Determine the [X, Y] coordinate at the center of the cell enclosing the given text.  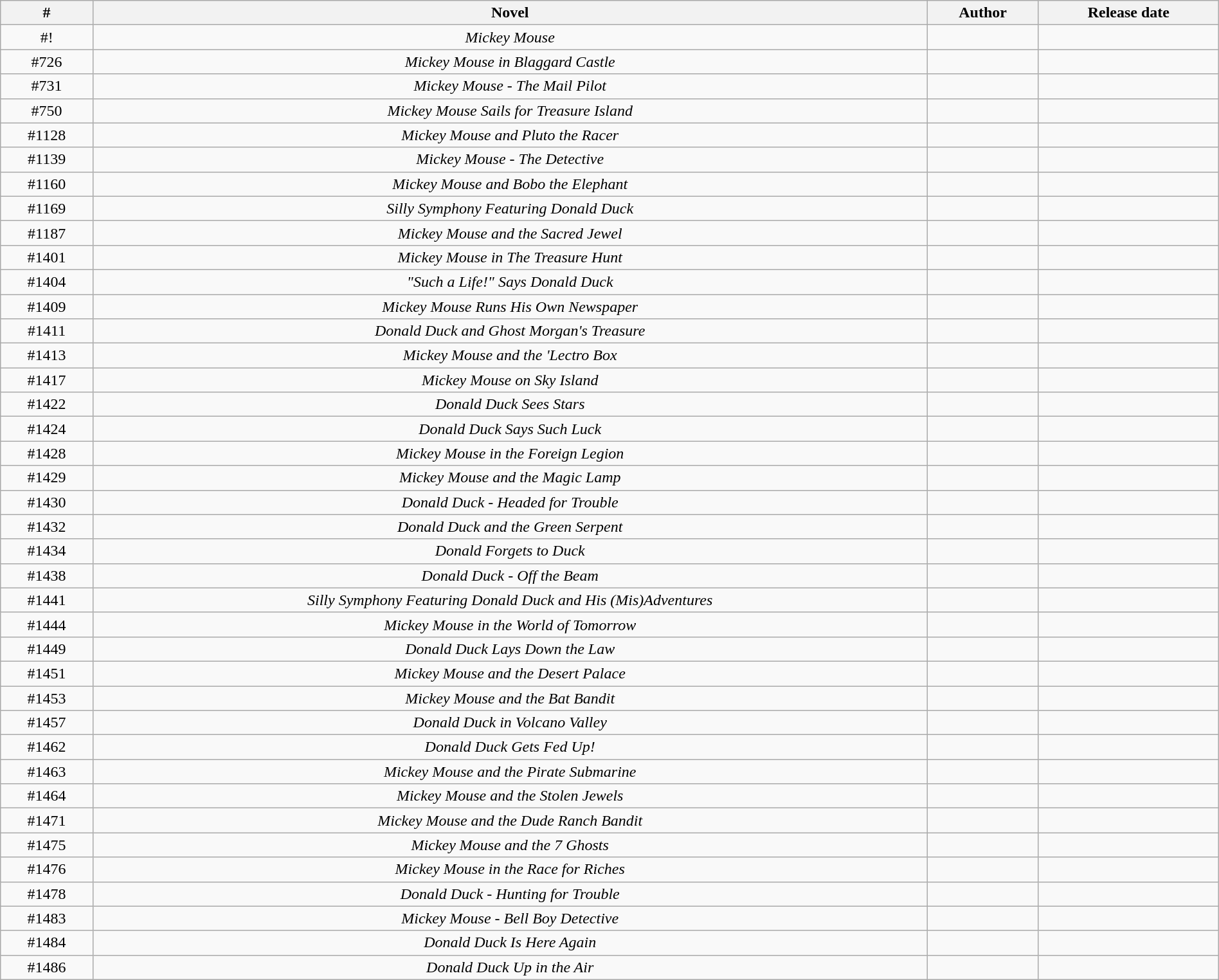
#1432 [47, 527]
Mickey Mouse in The Treasure Hunt [509, 257]
#1411 [47, 331]
Donald Forgets to Duck [509, 551]
Donald Duck in Volcano Valley [509, 723]
#1475 [47, 845]
Mickey Mouse in the World of Tomorrow [509, 624]
#750 [47, 111]
#1434 [47, 551]
Donald Duck Is Here Again [509, 943]
#1422 [47, 404]
#1484 [47, 943]
Mickey Mouse and the Stolen Jewels [509, 796]
Mickey Mouse and Pluto the Racer [509, 135]
#1483 [47, 918]
Mickey Mouse in the Foreign Legion [509, 453]
#1464 [47, 796]
Mickey Mouse and the Magic Lamp [509, 478]
Mickey Mouse and the Dude Ranch Bandit [509, 821]
Mickey Mouse and the Bat Bandit [509, 698]
#1429 [47, 478]
#1409 [47, 307]
#1128 [47, 135]
"Such a Life!" Says Donald Duck [509, 282]
Mickey Mouse - The Mail Pilot [509, 86]
Donald Duck - Off the Beam [509, 576]
#1424 [47, 429]
Silly Symphony Featuring Donald Duck [509, 208]
Mickey Mouse and the Sacred Jewel [509, 233]
Donald Duck Lays Down the Law [509, 649]
Silly Symphony Featuring Donald Duck and His (Mis)Adventures [509, 600]
#1430 [47, 502]
Mickey Mouse [509, 37]
#1449 [47, 649]
Donald Duck Sees Stars [509, 404]
Mickey Mouse and the 'Lectro Box [509, 356]
#1471 [47, 821]
#731 [47, 86]
Mickey Mouse and the Desert Palace [509, 673]
#1139 [47, 159]
#1462 [47, 747]
Mickey Mouse in the Race for Riches [509, 869]
#1444 [47, 624]
Mickey Mouse and the Pirate Submarine [509, 772]
Donald Duck Up in the Air [509, 967]
# [47, 13]
Novel [509, 13]
Donald Duck Says Such Luck [509, 429]
#! [47, 37]
#1476 [47, 869]
#1428 [47, 453]
Mickey Mouse in Blaggard Castle [509, 62]
#1441 [47, 600]
#1463 [47, 772]
Author [982, 13]
#1453 [47, 698]
Donald Duck Gets Fed Up! [509, 747]
Mickey Mouse and the 7 Ghosts [509, 845]
#1187 [47, 233]
Mickey Mouse and Bobo the Elephant [509, 184]
#726 [47, 62]
Donald Duck and the Green Serpent [509, 527]
Donald Duck - Headed for Trouble [509, 502]
#1404 [47, 282]
#1486 [47, 967]
#1169 [47, 208]
#1438 [47, 576]
Mickey Mouse Runs His Own Newspaper [509, 307]
#1451 [47, 673]
#1457 [47, 723]
Donald Duck - Hunting for Trouble [509, 894]
#1413 [47, 356]
Mickey Mouse - Bell Boy Detective [509, 918]
Mickey Mouse on Sky Island [509, 380]
Release date [1128, 13]
Mickey Mouse Sails for Treasure Island [509, 111]
#1478 [47, 894]
Mickey Mouse - The Detective [509, 159]
#1417 [47, 380]
Donald Duck and Ghost Morgan's Treasure [509, 331]
#1401 [47, 257]
#1160 [47, 184]
